Identify which cell holds the provided text, then report its [X, Y] central coordinate. 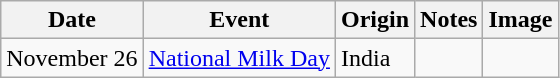
India [374, 58]
Notes [449, 20]
November 26 [72, 58]
National Milk Day [239, 58]
Date [72, 20]
Event [239, 20]
Image [520, 20]
Origin [374, 20]
